From the cell containing the given text, extract its center point as [x, y] coordinate. 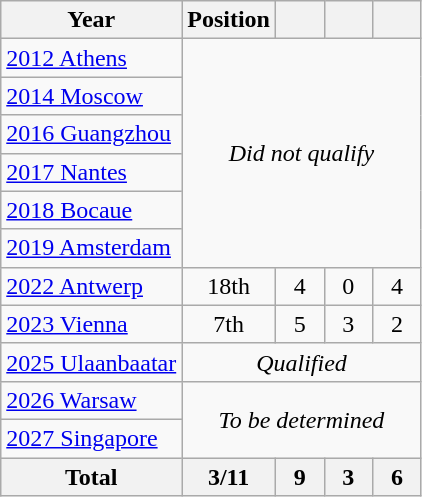
5 [300, 324]
2017 Nantes [92, 172]
2018 Bocaue [92, 210]
18th [229, 286]
6 [398, 477]
Qualified [302, 362]
2014 Moscow [92, 96]
3/11 [229, 477]
2 [398, 324]
2022 Antwerp [92, 286]
Year [92, 20]
2016 Guangzhou [92, 134]
2025 Ulaanbaatar [92, 362]
To be determined [302, 419]
2023 Vienna [92, 324]
7th [229, 324]
Did not qualify [302, 153]
Total [92, 477]
2027 Singapore [92, 438]
9 [300, 477]
Position [229, 20]
2012 Athens [92, 58]
0 [348, 286]
2026 Warsaw [92, 400]
2019 Amsterdam [92, 248]
